Locate the cell with the specified text and output its (X, Y) center coordinate. 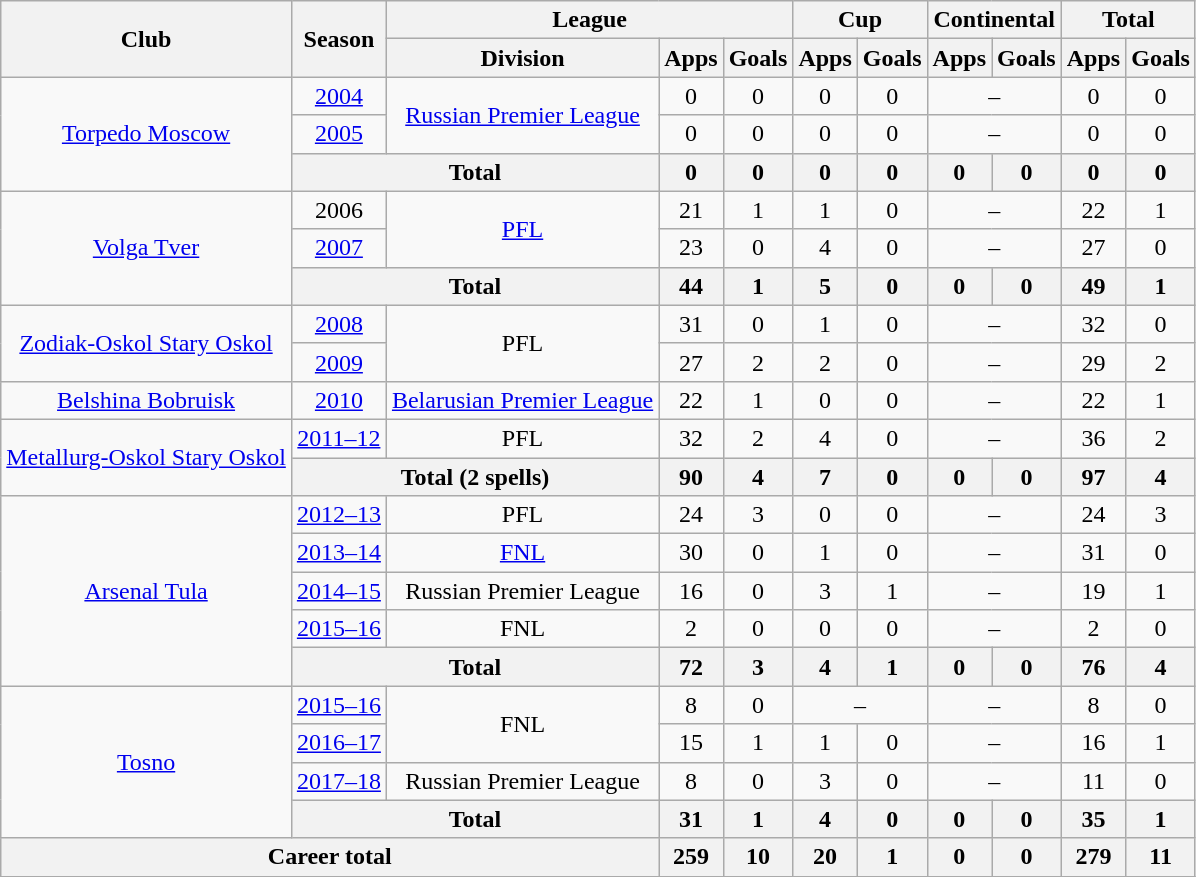
2005 (338, 134)
Cup (860, 20)
2008 (338, 324)
10 (758, 857)
35 (1093, 819)
Career total (330, 857)
2014–15 (338, 591)
2010 (338, 400)
Club (146, 39)
279 (1093, 857)
259 (691, 857)
Belarusian Premier League (522, 400)
19 (1093, 591)
Volga Tver (146, 248)
2017–18 (338, 781)
15 (691, 743)
2012–13 (338, 515)
Metallurg-Oskol Stary Oskol (146, 457)
44 (691, 286)
2011–12 (338, 438)
2006 (338, 210)
76 (1093, 667)
21 (691, 210)
90 (691, 477)
36 (1093, 438)
2004 (338, 96)
Arsenal Tula (146, 591)
20 (825, 857)
League (589, 20)
23 (691, 248)
Total (2 spells) (474, 477)
Torpedo Moscow (146, 134)
72 (691, 667)
Zodiak-Oskol Stary Oskol (146, 343)
5 (825, 286)
2009 (338, 362)
49 (1093, 286)
2007 (338, 248)
29 (1093, 362)
Season (338, 39)
30 (691, 553)
7 (825, 477)
Tosno (146, 762)
Continental (994, 20)
97 (1093, 477)
Belshina Bobruisk (146, 400)
2013–14 (338, 553)
2016–17 (338, 743)
Division (522, 58)
